Detect which cell encompasses the target text, then output its [x, y] center coordinate. 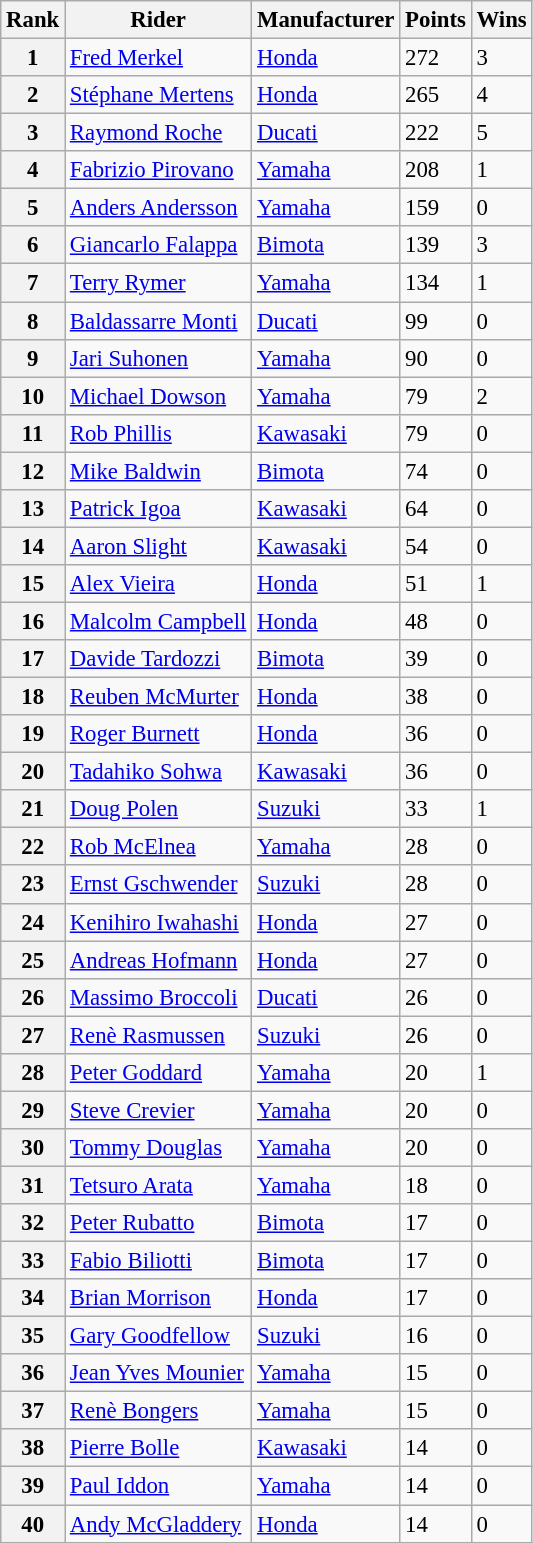
74 [436, 471]
Paul Iddon [158, 1486]
Tadahiko Sohwa [158, 772]
32 [33, 1223]
35 [33, 1336]
222 [436, 133]
22 [33, 847]
64 [436, 509]
Aaron Slight [158, 546]
Gary Goodfellow [158, 1336]
Malcolm Campbell [158, 621]
Rob McElnea [158, 847]
Pierre Bolle [158, 1449]
Tetsuro Arata [158, 1185]
10 [33, 396]
Jari Suhonen [158, 358]
40 [33, 1524]
Steve Crevier [158, 1110]
Mike Baldwin [158, 471]
51 [436, 584]
Fabrizio Pirovano [158, 170]
208 [436, 170]
Davide Tardozzi [158, 659]
25 [33, 960]
Renè Rasmussen [158, 1035]
8 [33, 321]
31 [33, 1185]
6 [33, 245]
Brian Morrison [158, 1298]
23 [33, 885]
11 [33, 433]
Anders Andersson [158, 208]
Kenihiro Iwahashi [158, 922]
99 [436, 321]
Michael Dowson [158, 396]
Stéphane Mertens [158, 95]
Patrick Igoa [158, 509]
Wins [502, 20]
Raymond Roche [158, 133]
272 [436, 58]
Massimo Broccoli [158, 997]
29 [33, 1110]
37 [33, 1411]
Points [436, 20]
21 [33, 809]
Renè Bongers [158, 1411]
Fred Merkel [158, 58]
Jean Yves Mounier [158, 1373]
Peter Rubatto [158, 1223]
24 [33, 922]
Tommy Douglas [158, 1148]
90 [436, 358]
Andreas Hofmann [158, 960]
159 [436, 208]
Baldassarre Monti [158, 321]
9 [33, 358]
12 [33, 471]
265 [436, 95]
34 [33, 1298]
30 [33, 1148]
Peter Goddard [158, 1073]
Rob Phillis [158, 433]
Doug Polen [158, 809]
Giancarlo Falappa [158, 245]
Terry Rymer [158, 283]
Rider [158, 20]
134 [436, 283]
13 [33, 509]
139 [436, 245]
Manufacturer [326, 20]
54 [436, 546]
Ernst Gschwender [158, 885]
Fabio Biliotti [158, 1261]
Roger Burnett [158, 734]
Alex Vieira [158, 584]
Reuben McMurter [158, 697]
7 [33, 283]
48 [436, 621]
19 [33, 734]
Rank [33, 20]
Andy McGladdery [158, 1524]
